Scan for the cell matching the given text and deliver its [X, Y] coordinate at center. 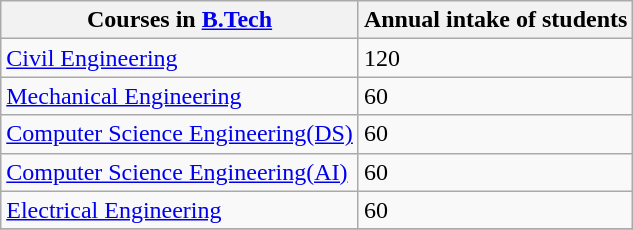
Computer Science Engineering(AI) [180, 172]
120 [495, 58]
Computer Science Engineering(DS) [180, 134]
Civil Engineering [180, 58]
Annual intake of students [495, 20]
Mechanical Engineering [180, 96]
Courses in B.Tech [180, 20]
Electrical Engineering [180, 210]
